Extract the (X, Y) coordinate from the center of the cell holding the provided text.  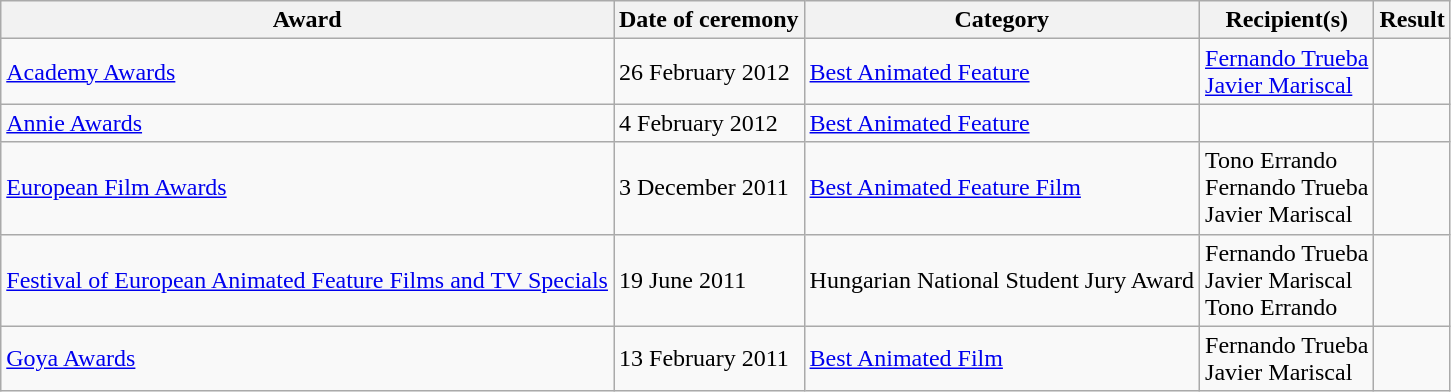
3 December 2011 (710, 188)
Academy Awards (308, 72)
European Film Awards (308, 188)
Hungarian National Student Jury Award (1002, 280)
Award (308, 20)
Best Animated Film (1002, 358)
Best Animated Feature Film (1002, 188)
Result (1412, 20)
Fernando TruebaJavier MariscalTono Errando (1287, 280)
13 February 2011 (710, 358)
19 June 2011 (710, 280)
26 February 2012 (710, 72)
Goya Awards (308, 358)
Category (1002, 20)
Date of ceremony (710, 20)
Annie Awards (308, 123)
4 February 2012 (710, 123)
Tono ErrandoFernando TruebaJavier Mariscal (1287, 188)
Recipient(s) (1287, 20)
Festival of European Animated Feature Films and TV Specials (308, 280)
